Output the [x, y] coordinate of the center of the cell containing the given text.  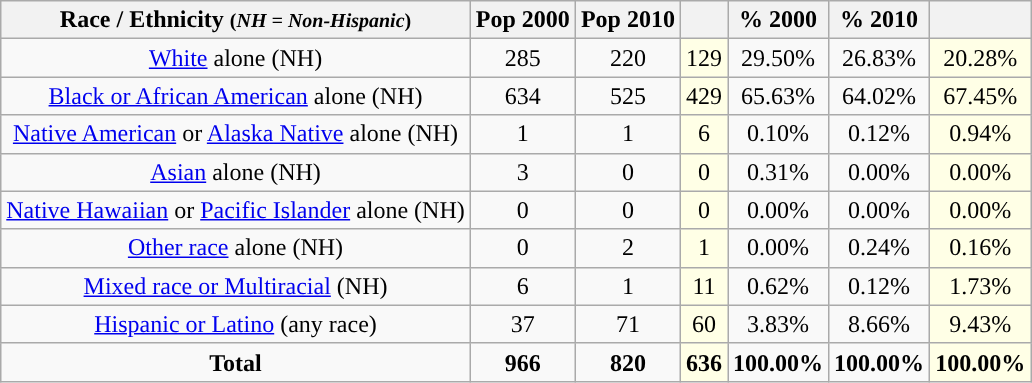
2 [628, 248]
60 [704, 324]
37 [522, 324]
3.83% [778, 324]
636 [704, 362]
% 2010 [880, 20]
67.45% [980, 96]
820 [628, 362]
1.73% [980, 286]
64.02% [880, 96]
Hispanic or Latino (any race) [236, 324]
0.62% [778, 286]
26.83% [880, 58]
65.63% [778, 96]
Mixed race or Multiracial (NH) [236, 286]
634 [522, 96]
Asian alone (NH) [236, 172]
8.66% [880, 324]
71 [628, 324]
3 [522, 172]
Total [236, 362]
0.94% [980, 134]
Native Hawaiian or Pacific Islander alone (NH) [236, 210]
Native American or Alaska Native alone (NH) [236, 134]
0.10% [778, 134]
429 [704, 96]
29.50% [778, 58]
9.43% [980, 324]
Pop 2000 [522, 20]
525 [628, 96]
% 2000 [778, 20]
Black or African American alone (NH) [236, 96]
129 [704, 58]
0.31% [778, 172]
Pop 2010 [628, 20]
Other race alone (NH) [236, 248]
966 [522, 362]
220 [628, 58]
285 [522, 58]
20.28% [980, 58]
0.16% [980, 248]
0.24% [880, 248]
11 [704, 286]
White alone (NH) [236, 58]
Race / Ethnicity (NH = Non-Hispanic) [236, 20]
